Return the (x, y) coordinate for the center point of the cell that contains the specified text.  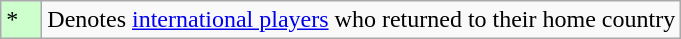
Denotes international players who returned to their home country (362, 20)
* (22, 20)
